For the text-containing cell, return its midpoint in (X, Y) coordinate format. 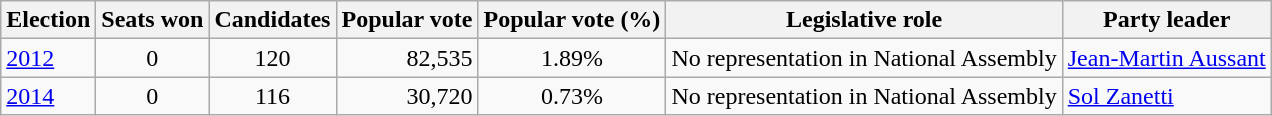
Legislative role (864, 20)
116 (272, 96)
Election (48, 20)
Popular vote (%) (572, 20)
1.89% (572, 58)
30,720 (407, 96)
2014 (48, 96)
Candidates (272, 20)
120 (272, 58)
Popular vote (407, 20)
Seats won (152, 20)
82,535 (407, 58)
Sol Zanetti (1166, 96)
Jean-Martin Aussant (1166, 58)
2012 (48, 58)
Party leader (1166, 20)
0.73% (572, 96)
